Return [X, Y] of the center of cell containing provided text 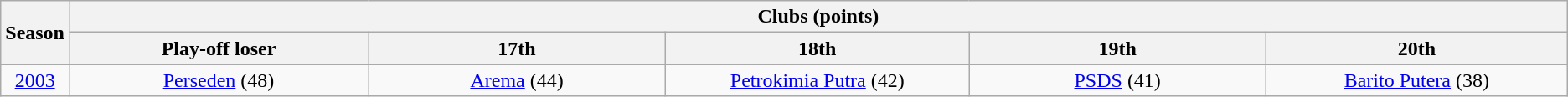
Season [35, 33]
19th [1117, 48]
20th [1416, 48]
PSDS (41) [1117, 80]
Play-off loser [218, 48]
Clubs (points) [818, 17]
17th [518, 48]
2003 [35, 80]
Barito Putera (38) [1416, 80]
Arema (44) [518, 80]
18th [818, 48]
Perseden (48) [218, 80]
Petrokimia Putra (42) [818, 80]
